Identify which cell holds the provided text, then report its (X, Y) central coordinate. 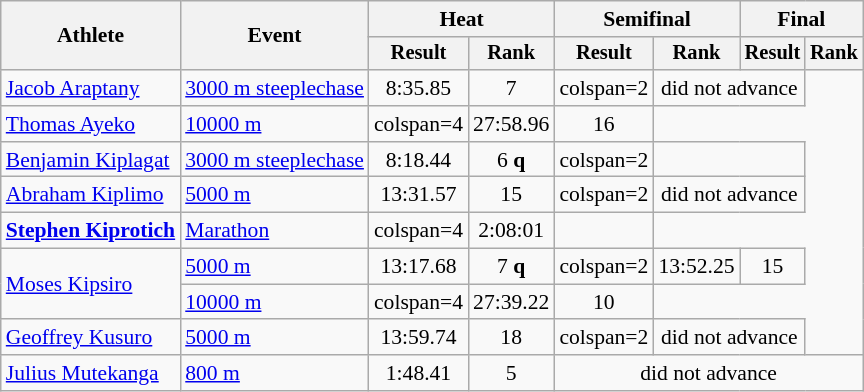
8:18.44 (418, 160)
Moses Kipsiro (90, 284)
13:52.25 (696, 267)
27:58.96 (511, 124)
13:59.74 (418, 338)
7 (511, 88)
Benjamin Kiplagat (90, 160)
Semifinal (646, 19)
Stephen Kiprotich (90, 231)
10 (604, 302)
27:39.22 (511, 302)
13:17.68 (418, 267)
Jacob Araptany (90, 88)
5 (511, 373)
Event (274, 36)
7 q (511, 267)
Heat (462, 19)
Final (802, 19)
800 m (274, 373)
Marathon (274, 231)
18 (511, 338)
Abraham Kiplimo (90, 195)
Julius Mutekanga (90, 373)
Geoffrey Kusuro (90, 338)
Athlete (90, 36)
13:31.57 (418, 195)
Thomas Ayeko (90, 124)
8:35.85 (418, 88)
2:08:01 (511, 231)
16 (604, 124)
1:48.41 (418, 373)
6 q (511, 160)
